Output the [X, Y] coordinate of the center of the cell containing the given text.  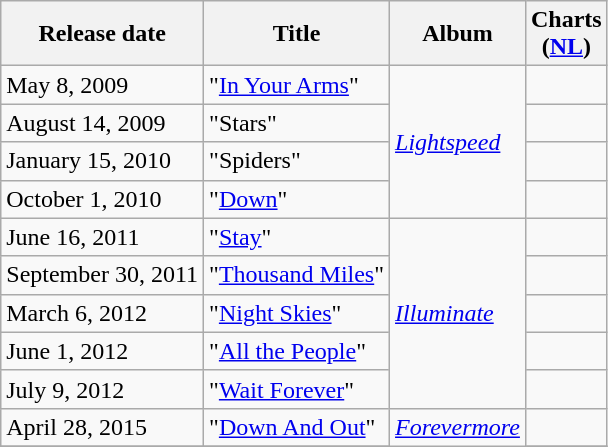
Charts (NL) [566, 34]
August 14, 2009 [102, 123]
"Spiders" [297, 161]
September 30, 2011 [102, 275]
July 9, 2012 [102, 389]
"All the People" [297, 351]
Album [458, 34]
"Night Skies" [297, 313]
Release date [102, 34]
May 8, 2009 [102, 85]
"Stars" [297, 123]
Lightspeed [458, 142]
January 15, 2010 [102, 161]
October 1, 2010 [102, 199]
"Thousand Miles" [297, 275]
"Wait Forever" [297, 389]
"Down And Out" [297, 427]
June 1, 2012 [102, 351]
Forevermore [458, 427]
March 6, 2012 [102, 313]
Illuminate [458, 313]
Title [297, 34]
"Down" [297, 199]
April 28, 2015 [102, 427]
"Stay" [297, 237]
June 16, 2011 [102, 237]
"In Your Arms" [297, 85]
